Detect which cell encompasses the target text, then output its (x, y) center coordinate. 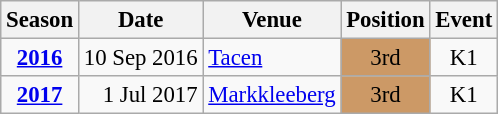
Event (464, 20)
Season (40, 20)
1 Jul 2017 (140, 95)
Tacen (272, 58)
Markkleeberg (272, 95)
Date (140, 20)
Venue (272, 20)
Position (386, 20)
2017 (40, 95)
2016 (40, 58)
10 Sep 2016 (140, 58)
